Provide the (x, y) coordinate of the cell's center where the given text is located.  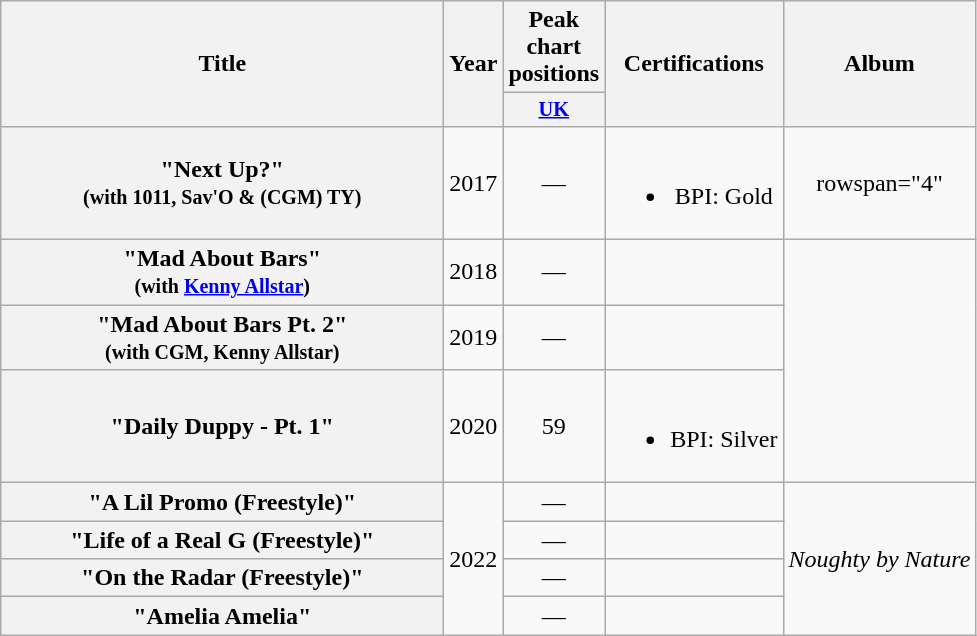
2017 (474, 182)
BPI: Silver (694, 426)
"Life of a Real G (Freestyle)" (222, 540)
Noughty by Nature (880, 559)
Title (222, 64)
rowspan="4" (880, 182)
UK (554, 110)
"On the Radar (Freestyle)" (222, 578)
2019 (474, 338)
"Next Up?"(with 1011, Sav'O & (CGM) TY) (222, 182)
"Mad About Bars Pt. 2"(with CGM, Kenny Allstar) (222, 338)
"Daily Duppy - Pt. 1" (222, 426)
2018 (474, 272)
2022 (474, 559)
"Mad About Bars"(with Kenny Allstar) (222, 272)
Album (880, 64)
"A Lil Promo (Freestyle)" (222, 502)
"Amelia Amelia" (222, 616)
Peak chart positions (554, 47)
BPI: Gold (694, 182)
Certifications (694, 64)
59 (554, 426)
Year (474, 64)
2020 (474, 426)
